Search for the cell housing the specified text and yield its (X, Y) center coordinate. 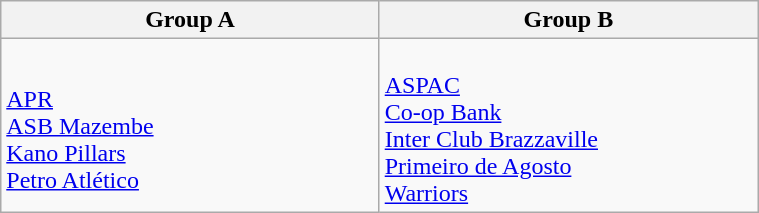
Group B (568, 20)
APR ASB Mazembe Kano Pillars Petro Atlético (190, 126)
Group A (190, 20)
ASPAC Co-op Bank Inter Club Brazzaville Primeiro de Agosto Warriors (568, 126)
